Determine the (X, Y) coordinate at the center of the cell enclosing the given text.  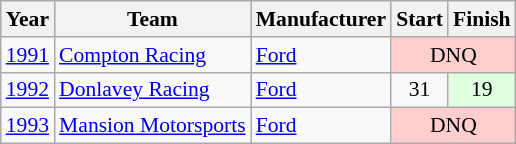
Team (152, 19)
Year (28, 19)
19 (482, 90)
Donlavey Racing (152, 90)
1991 (28, 55)
Manufacturer (321, 19)
Finish (482, 19)
1992 (28, 90)
1993 (28, 126)
Start (420, 19)
Mansion Motorsports (152, 126)
31 (420, 90)
Compton Racing (152, 55)
